Detect which cell encompasses the target text, then output its (X, Y) center coordinate. 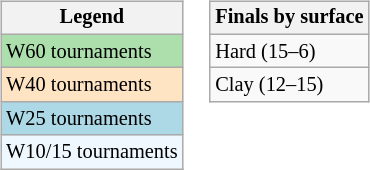
Clay (12–15) (289, 85)
W10/15 tournaments (92, 152)
W60 tournaments (92, 51)
W25 tournaments (92, 119)
Hard (15–6) (289, 51)
W40 tournaments (92, 85)
Finals by surface (289, 18)
Legend (92, 18)
